Identify which cell holds the provided text, then report its [x, y] central coordinate. 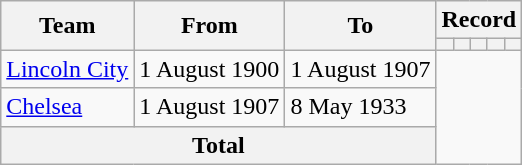
Chelsea [68, 107]
8 May 1933 [360, 107]
1 August 1900 [210, 69]
From [210, 26]
Total [218, 145]
Lincoln City [68, 69]
Record [479, 20]
Team [68, 26]
To [360, 26]
